Extract the [x, y] coordinate from the center of the cell holding the provided text.  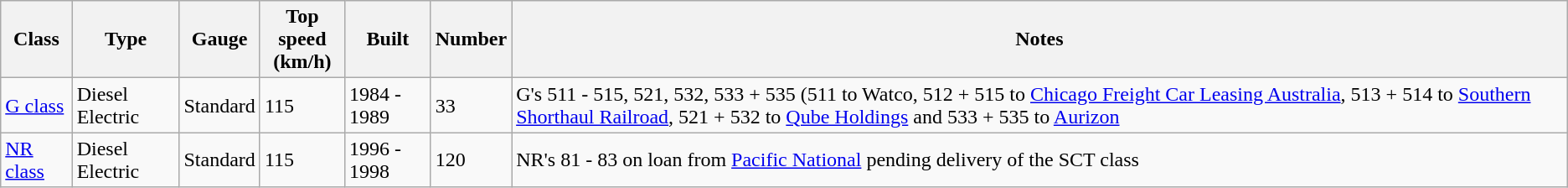
Number [471, 39]
NR's 81 - 83 on loan from Pacific National pending delivery of the SCT class [1040, 159]
Type [126, 39]
Notes [1040, 39]
120 [471, 159]
Built [389, 39]
Class [37, 39]
NR class [37, 159]
Gauge [219, 39]
33 [471, 106]
1996 - 1998 [389, 159]
1984 - 1989 [389, 106]
G class [37, 106]
Top speed(km/h) [302, 39]
